Return [x, y] of the center of cell containing provided text 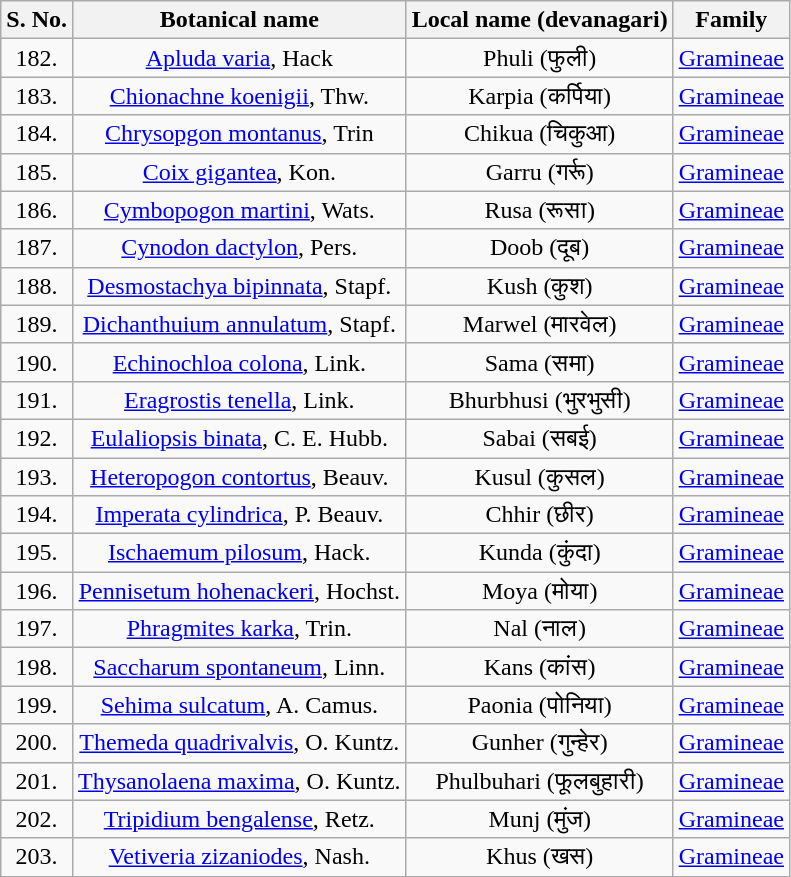
Sabai (सबई) [540, 438]
201. [37, 781]
185. [37, 172]
Chionachne koenigii, Thw. [239, 96]
Phuli (फुली) [540, 58]
Echinochloa colona, Link. [239, 362]
Cynodon dactylon, Pers. [239, 248]
Dichanthuium annulatum, Stapf. [239, 324]
Paonia (पोनिया) [540, 705]
190. [37, 362]
Rusa (रूसा) [540, 210]
Chikua (चिकुआ) [540, 134]
202. [37, 819]
Garru (गर्रू) [540, 172]
191. [37, 400]
Phulbuhari (फूलबुहारी) [540, 781]
Ischaemum pilosum, Hack. [239, 553]
Marwel (मारवेल) [540, 324]
Coix gigantea, Kon. [239, 172]
198. [37, 667]
194. [37, 515]
S. No. [37, 20]
Nal (नाल) [540, 629]
Bhurbhusi (भुरभुसी) [540, 400]
Cymbopogon martini, Wats. [239, 210]
199. [37, 705]
188. [37, 286]
Apluda varia, Hack [239, 58]
Kusul (कुसल) [540, 477]
197. [37, 629]
187. [37, 248]
203. [37, 857]
Doob (दूब) [540, 248]
Tripidium bengalense, Retz. [239, 819]
Imperata cylindrica, P. Beauv. [239, 515]
Thysanolaena maxima, O. Kuntz. [239, 781]
Eulaliopsis binata, C. E. Hubb. [239, 438]
189. [37, 324]
Pennisetum hohenackeri, Hochst. [239, 591]
Heteropogon contortus, Beauv. [239, 477]
Kunda (कुंदा) [540, 553]
Botanical name [239, 20]
Gunher (गुन्हेर) [540, 743]
Sehima sulcatum, A. Camus. [239, 705]
Saccharum spontaneum, Linn. [239, 667]
Kans (कांस) [540, 667]
Munj (मुंज) [540, 819]
Chrysopgon montanus, Trin [239, 134]
Local name (devanagari) [540, 20]
Kush (कुश) [540, 286]
196. [37, 591]
Sama (समा) [540, 362]
183. [37, 96]
182. [37, 58]
Themeda quadrivalvis, O. Kuntz. [239, 743]
Vetiveria zizaniodes, Nash. [239, 857]
192. [37, 438]
195. [37, 553]
Phragmites karka, Trin. [239, 629]
200. [37, 743]
Khus (खस) [540, 857]
184. [37, 134]
Eragrostis tenella, Link. [239, 400]
186. [37, 210]
Moya (मोया) [540, 591]
Karpia (कर्पिया) [540, 96]
Chhir (छीर) [540, 515]
Desmostachya bipinnata, Stapf. [239, 286]
193. [37, 477]
Family [731, 20]
